Locate the cell with the specified text and output its (x, y) center coordinate. 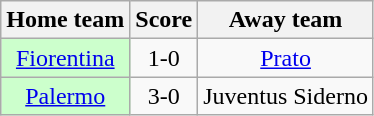
Score (164, 20)
Home team (66, 20)
3-0 (164, 96)
Juventus Siderno (286, 96)
1-0 (164, 58)
Palermo (66, 96)
Fiorentina (66, 58)
Prato (286, 58)
Away team (286, 20)
